Provide the (x, y) coordinate of the cell's center where the given text is located.  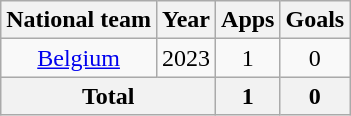
Belgium (79, 58)
Goals (315, 20)
Total (108, 96)
2023 (186, 58)
National team (79, 20)
Apps (248, 20)
Year (186, 20)
